Return the (X, Y) coordinate for the center point of the cell that contains the specified text.  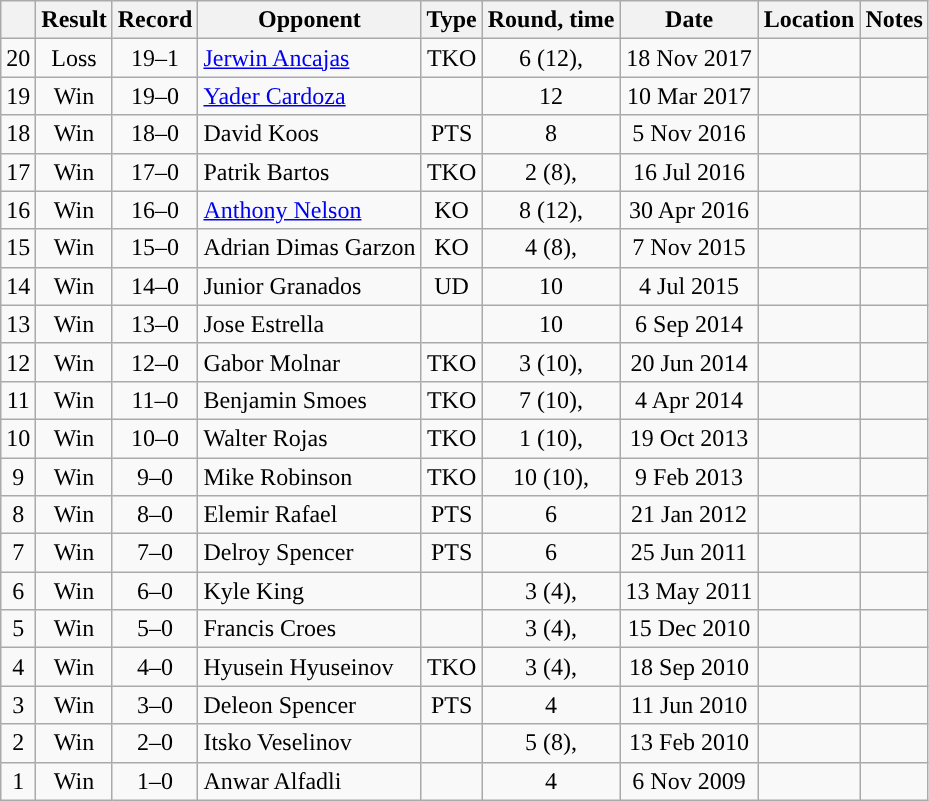
7 Nov 2015 (689, 248)
20 (18, 58)
17–0 (155, 172)
8–0 (155, 515)
Round, time (551, 20)
David Koos (310, 134)
Anwar Alfadli (310, 781)
Location (809, 20)
4 Jul 2015 (689, 286)
7–0 (155, 553)
19–0 (155, 96)
Date (689, 20)
5–0 (155, 629)
Jose Estrella (310, 324)
Notes (894, 20)
18 Sep 2010 (689, 667)
7 (10), (551, 400)
Kyle King (310, 591)
Elemir Rafael (310, 515)
Hyusein Hyuseinov (310, 667)
18 (18, 134)
13–0 (155, 324)
3–0 (155, 705)
13 Feb 2010 (689, 743)
11 Jun 2010 (689, 705)
2 (18, 743)
9 (18, 477)
6 Nov 2009 (689, 781)
10 Mar 2017 (689, 96)
18 Nov 2017 (689, 58)
4 (8), (551, 248)
14 (18, 286)
1 (18, 781)
19 Oct 2013 (689, 438)
6 Sep 2014 (689, 324)
11–0 (155, 400)
4 Apr 2014 (689, 400)
6 (12), (551, 58)
Opponent (310, 20)
Loss (74, 58)
Result (74, 20)
2–0 (155, 743)
18–0 (155, 134)
Type (452, 20)
25 Jun 2011 (689, 553)
11 (18, 400)
1 (10), (551, 438)
21 Jan 2012 (689, 515)
Francis Croes (310, 629)
10–0 (155, 438)
17 (18, 172)
13 May 2011 (689, 591)
Junior Granados (310, 286)
15 (18, 248)
16 (18, 210)
19 (18, 96)
Deleon Spencer (310, 705)
Adrian Dimas Garzon (310, 248)
19–1 (155, 58)
9 Feb 2013 (689, 477)
8 (12), (551, 210)
16 Jul 2016 (689, 172)
Yader Cardoza (310, 96)
Itsko Veselinov (310, 743)
Walter Rojas (310, 438)
Gabor Molnar (310, 362)
15–0 (155, 248)
20 Jun 2014 (689, 362)
Jerwin Ancajas (310, 58)
10 (10), (551, 477)
9–0 (155, 477)
Record (155, 20)
13 (18, 324)
Patrik Bartos (310, 172)
4–0 (155, 667)
16–0 (155, 210)
6–0 (155, 591)
5 (8), (551, 743)
1–0 (155, 781)
12–0 (155, 362)
Anthony Nelson (310, 210)
7 (18, 553)
5 (18, 629)
UD (452, 286)
3 (18, 705)
30 Apr 2016 (689, 210)
Delroy Spencer (310, 553)
2 (8), (551, 172)
14–0 (155, 286)
15 Dec 2010 (689, 629)
Benjamin Smoes (310, 400)
3 (10), (551, 362)
Mike Robinson (310, 477)
5 Nov 2016 (689, 134)
